Search for the cell housing the specified text and yield its (x, y) center coordinate. 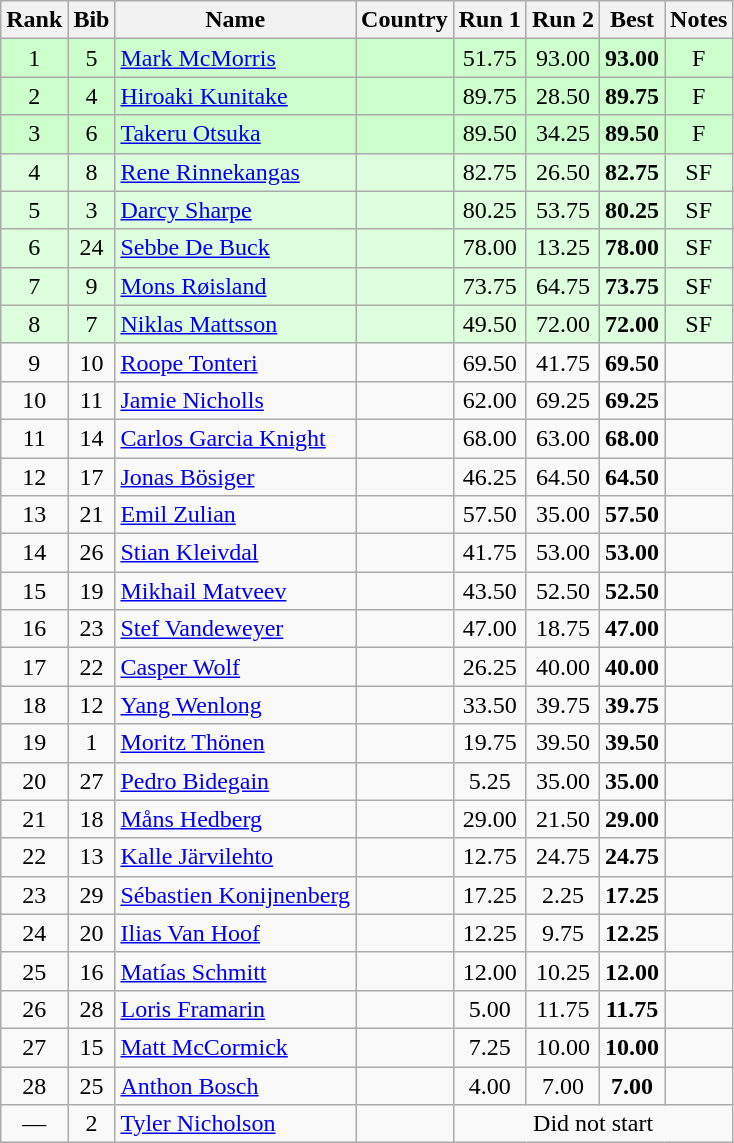
28.50 (562, 96)
62.00 (490, 400)
Stian Kleivdal (236, 553)
2.25 (562, 895)
Anthon Bosch (236, 1085)
Carlos Garcia Knight (236, 438)
Tyler Nicholson (236, 1124)
Country (405, 20)
Emil Zulian (236, 515)
53.75 (562, 210)
Måns Hedberg (236, 819)
21.50 (562, 819)
49.50 (490, 324)
34.25 (562, 134)
Matías Schmitt (236, 971)
Run 2 (562, 20)
Notes (699, 20)
Roope Tonteri (236, 362)
Moritz Thönen (236, 743)
Sebbe De Buck (236, 248)
Loris Framarin (236, 1009)
33.50 (490, 705)
Did not start (593, 1124)
7.25 (490, 1047)
Yang Wenlong (236, 705)
Takeru Otsuka (236, 134)
Stef Vandeweyer (236, 629)
Bib (92, 20)
Rene Rinnekangas (236, 172)
Mons Røisland (236, 286)
Matt McCormick (236, 1047)
4.00 (490, 1085)
Pedro Bidegain (236, 781)
Niklas Mattsson (236, 324)
9.75 (562, 933)
— (34, 1124)
29 (92, 895)
Mikhail Matveev (236, 591)
Best (632, 20)
Name (236, 20)
5.25 (490, 781)
Sébastien Konijnenberg (236, 895)
Mark McMorris (236, 58)
Ilias Van Hoof (236, 933)
Casper Wolf (236, 667)
Darcy Sharpe (236, 210)
46.25 (490, 477)
13.25 (562, 248)
10.25 (562, 971)
Hiroaki Kunitake (236, 96)
Jonas Bösiger (236, 477)
Rank (34, 20)
Run 1 (490, 20)
64.75 (562, 286)
43.50 (490, 591)
51.75 (490, 58)
63.00 (562, 438)
12.75 (490, 857)
26.25 (490, 667)
Jamie Nicholls (236, 400)
5.00 (490, 1009)
19.75 (490, 743)
18.75 (562, 629)
26.50 (562, 172)
Kalle Järvilehto (236, 857)
